Pinpoint the cell where the given text exists, returning its (X, Y) midpoint coordinate. 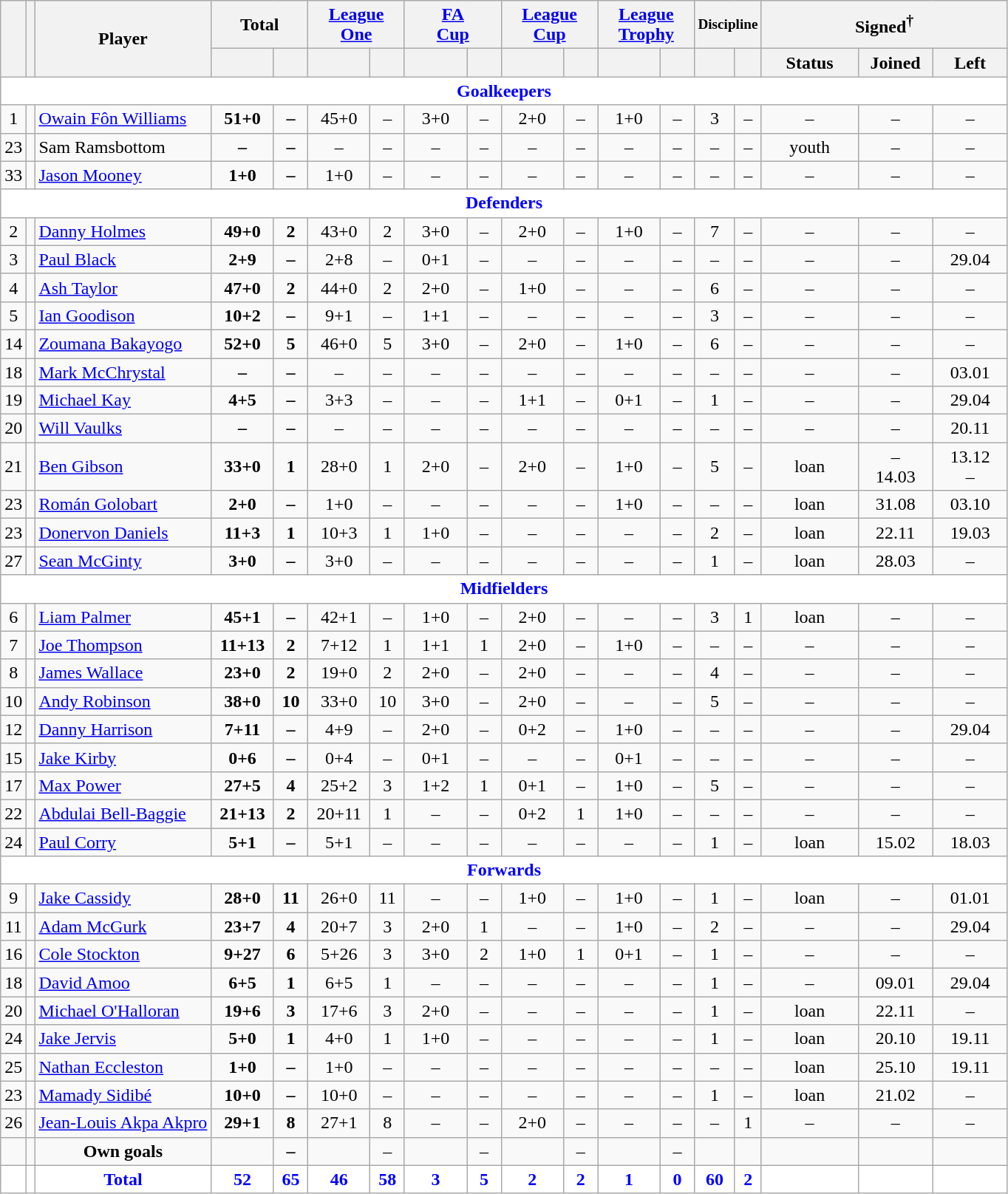
Jake Jervis (123, 1039)
0+4 (339, 757)
46+0 (339, 344)
2+9 (242, 259)
17+6 (339, 1011)
14 (13, 344)
9+1 (339, 315)
Jake Kirby (123, 757)
Sam Ramsbottom (123, 147)
Ash Taylor (123, 287)
Adam McGurk (123, 927)
51+0 (242, 119)
23+7 (242, 927)
0 (677, 1179)
Max Power (123, 785)
26+0 (339, 898)
19.03 (970, 533)
4+9 (339, 729)
25 (13, 1067)
Own goals (123, 1151)
27+1 (339, 1123)
19+6 (242, 1011)
22 (13, 813)
7+12 (339, 645)
4+0 (339, 1039)
Owain Fôn Williams (123, 119)
Donervon Daniels (123, 533)
25+2 (339, 785)
0+6 (242, 757)
28.03 (896, 561)
21.02 (896, 1095)
Signed† (884, 25)
20+7 (339, 927)
15.02 (896, 842)
47+0 (242, 287)
Left (970, 63)
Ian Goodison (123, 315)
Andy Robinson (123, 701)
Forwards (504, 870)
1+2 (435, 785)
9+27 (242, 955)
65 (291, 1179)
Joined (896, 63)
16 (13, 955)
7+11 (242, 729)
Joe Thompson (123, 645)
Liam Palmer (123, 617)
01.01 (970, 898)
46 (339, 1179)
– 14.03 (896, 467)
17 (13, 785)
2+8 (339, 259)
Midfielders (504, 589)
43+0 (339, 231)
Nathan Eccleston (123, 1067)
Román Golobart (123, 505)
10+2 (242, 315)
Will Vaulks (123, 429)
20+11 (339, 813)
Jake Cassidy (123, 898)
Paul Black (123, 259)
FACup (452, 25)
Cole Stockton (123, 955)
18.03 (970, 842)
Paul Corry (123, 842)
33 (13, 175)
49+0 (242, 231)
13.12 – (970, 467)
5+0 (242, 1039)
Zoumana Bakayogo (123, 344)
11+13 (242, 645)
26 (13, 1123)
David Amoo (123, 983)
23+0 (242, 673)
4+5 (242, 400)
60 (715, 1179)
45+1 (242, 617)
Ben Gibson (123, 467)
15 (13, 757)
29+1 (242, 1123)
Jean-Louis Akpa Akpro (123, 1123)
Mark McChrystal (123, 372)
09.01 (896, 983)
Mamady Sidibé (123, 1095)
LeagueOne (356, 25)
Goalkeepers (504, 91)
LeagueTrophy (646, 25)
52 (242, 1179)
Michael O'Halloran (123, 1011)
31.08 (896, 505)
27+5 (242, 785)
21 (13, 467)
Status (810, 63)
Danny Holmes (123, 231)
Abdulai Bell-Baggie (123, 813)
9 (13, 898)
Danny Harrison (123, 729)
youth (810, 147)
20.10 (896, 1039)
3+3 (339, 400)
27 (13, 561)
5+26 (339, 955)
Player (123, 38)
Jason Mooney (123, 175)
11+3 (242, 533)
42+1 (339, 617)
58 (387, 1179)
Michael Kay (123, 400)
Sean McGinty (123, 561)
James Wallace (123, 673)
21+13 (242, 813)
19 (13, 400)
03.10 (970, 505)
44+0 (339, 287)
Discipline (728, 25)
45+0 (339, 119)
10+3 (339, 533)
Defenders (504, 203)
LeagueCup (550, 25)
19+0 (339, 673)
12 (13, 729)
20.11 (970, 429)
38+0 (242, 701)
52+0 (242, 344)
03.01 (970, 372)
25.10 (896, 1067)
